Detect which cell encompasses the target text, then output its [X, Y] center coordinate. 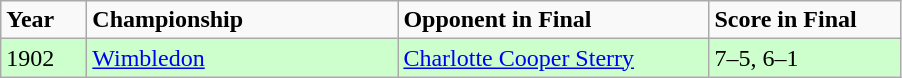
1902 [44, 58]
Score in Final [804, 20]
Opponent in Final [554, 20]
Championship [242, 20]
Year [44, 20]
7–5, 6–1 [804, 58]
Charlotte Cooper Sterry [554, 58]
Wimbledon [242, 58]
